For the text-containing cell, return its midpoint in (X, Y) coordinate format. 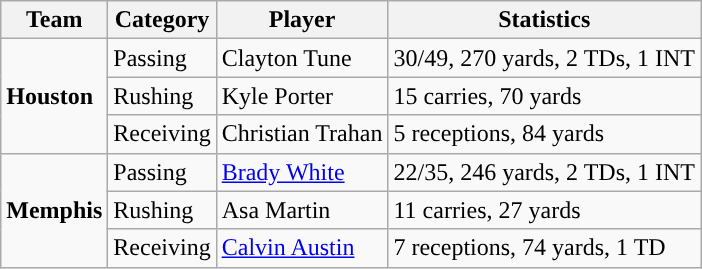
Player (302, 20)
15 carries, 70 yards (544, 96)
5 receptions, 84 yards (544, 134)
Christian Trahan (302, 134)
Asa Martin (302, 210)
30/49, 270 yards, 2 TDs, 1 INT (544, 58)
Memphis (54, 210)
Brady White (302, 172)
Statistics (544, 20)
22/35, 246 yards, 2 TDs, 1 INT (544, 172)
11 carries, 27 yards (544, 210)
Kyle Porter (302, 96)
Category (162, 20)
Team (54, 20)
Houston (54, 96)
Calvin Austin (302, 248)
7 receptions, 74 yards, 1 TD (544, 248)
Clayton Tune (302, 58)
